Pinpoint the cell where the given text exists, returning its [x, y] midpoint coordinate. 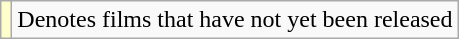
Denotes films that have not yet been released [235, 20]
